From the cell containing the given text, extract its center point as (X, Y) coordinate. 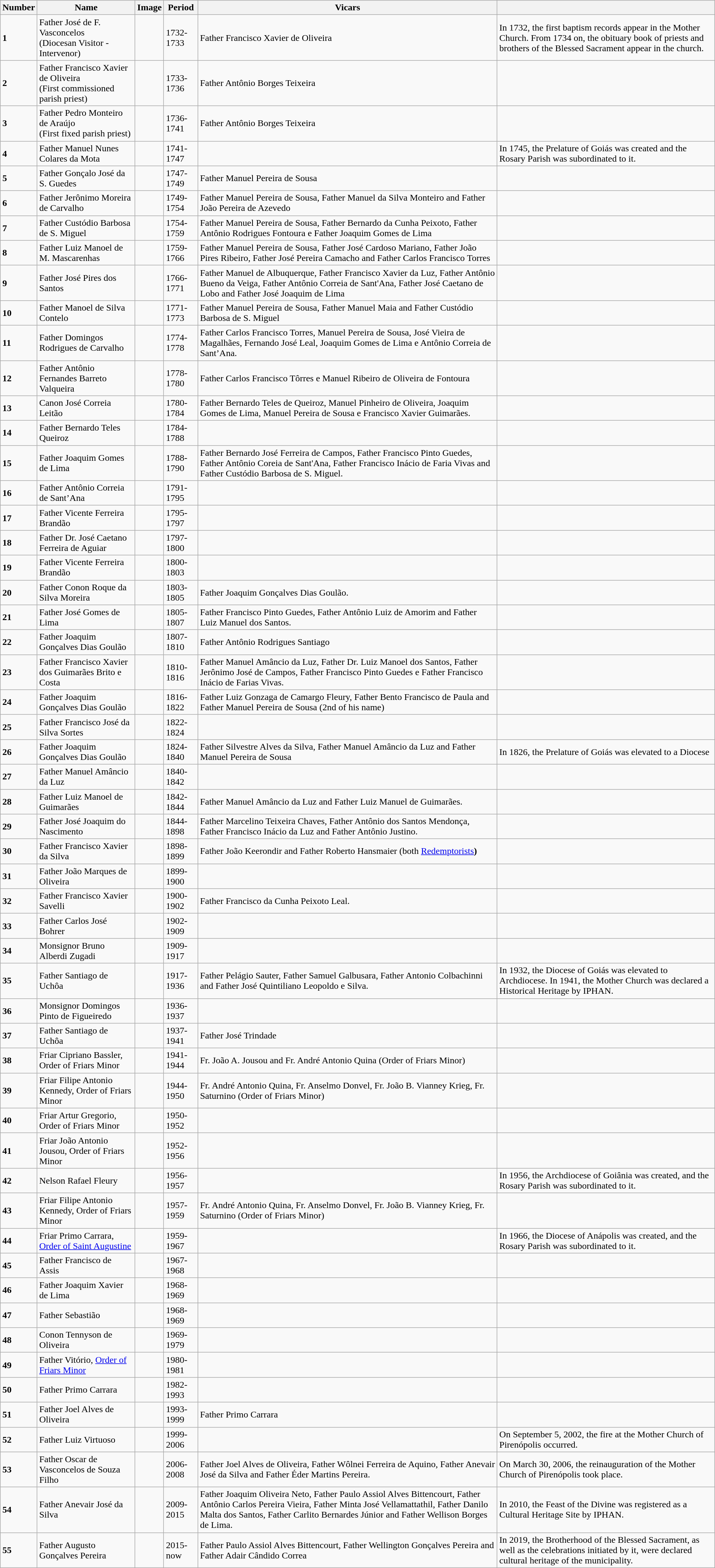
47 (19, 1315)
Nelson Rafael Fleury (86, 1181)
Father Carlos Francisco Tôrres e Manuel Ribeiro de Oliveira de Fontoura (348, 378)
Father José Joaquim do Nascimento (86, 827)
1800-1803 (181, 568)
Father Augusto Gonçalves Pereira (86, 1550)
Vicars (348, 8)
10 (19, 313)
13 (19, 408)
Father Dr. José Caetano Ferreira de Aguiar (86, 543)
Father Francisco Xavier de Oliveira (348, 37)
Fr. João A. Jousou and Fr. André Antonio Quina (Order of Friars Minor) (348, 1061)
1999-2006 (181, 1440)
45 (19, 1265)
Father Francisco Xavier de Oliveira(First commissioned parish priest) (86, 83)
Period (181, 8)
12 (19, 378)
41 (19, 1150)
1969-1979 (181, 1340)
8 (19, 253)
1780-1784 (181, 408)
In 1826, the Prelature of Goiás was elevated to a Diocese (606, 752)
Father Domingos Rodrigues de Carvalho (86, 343)
Number (19, 8)
18 (19, 543)
Father Silvestre Alves da Silva, Father Manuel Amâncio da Luz and Father Manuel Pereira de Sousa (348, 752)
52 (19, 1440)
1810-1816 (181, 672)
In 2010, the Feast of the Divine was registered as a Cultural Heritage Site by IPHAN. (606, 1510)
Father Joaquim Xavier de Lima (86, 1291)
Father José Pires dos Santos (86, 283)
Father Bernardo Teles Queiroz (86, 433)
Monsignor Domingos Pinto de Figueiredo (86, 1011)
1774-1778 (181, 343)
Father José Trindade (348, 1035)
In 1932, the Diocese of Goiás was elevated to Archdiocese. In 1941, the Mother Church was declared a Historical Heritage by IPHAN. (606, 981)
5 (19, 178)
44 (19, 1240)
40 (19, 1120)
Friar Artur Gregorio, Order of Friars Minor (86, 1120)
1980-1981 (181, 1365)
1788-1790 (181, 463)
Father Joel Alves de Oliveira, Father Wôlnei Ferreira de Aquino, Father Anevair José da Silva and Father Éder Martins Pereira. (348, 1469)
19 (19, 568)
14 (19, 433)
34 (19, 951)
Father Manuel Pereira de Sousa, Father Manuel Maia and Father Custódio Barbosa de S. Miguel (348, 313)
15 (19, 463)
42 (19, 1181)
50 (19, 1390)
28 (19, 802)
29 (19, 827)
Monsignor Bruno Alberdi Zugadi (86, 951)
Canon José Correia Leitão (86, 408)
In 2019, the Brotherhood of the Blessed Sacrament, as well as the celebrations initiated by it, were declared cultural heritage of the municipality. (606, 1550)
53 (19, 1469)
1898-1899 (181, 851)
1824-1840 (181, 752)
Father Oscar de Vasconcelos de Souza Filho (86, 1469)
37 (19, 1035)
Father Francisco Xavier dos Guimarães Brito e Costa (86, 672)
1959-1967 (181, 1240)
Friar Primo Carrara, Order of Saint Augustine (86, 1240)
32 (19, 901)
1967-1968 (181, 1265)
27 (19, 776)
1749-1754 (181, 203)
Father Manuel Nunes Colares da Mota (86, 154)
Father Antônio Fernandes Barreto Valqueira (86, 378)
1822-1824 (181, 727)
Father Manuel Pereira de Sousa, Father Bernardo da Cunha Peixoto, Father Antônio Rodrigues Fontoura e Father Joaquim Gomes de Lima (348, 228)
3 (19, 123)
1771-1773 (181, 313)
1936-1937 (181, 1011)
On March 30, 2006, the reinauguration of the Mother Church of Pirenópolis took place. (606, 1469)
1842-1844 (181, 802)
Father Joaquim Gomes de Lima (86, 463)
46 (19, 1291)
On September 5, 2002, the fire at the Mother Church of Pirenópolis occurred. (606, 1440)
1900-1902 (181, 901)
Father Gonçalo José da S. Guedes (86, 178)
1840-1842 (181, 776)
2009-2015 (181, 1510)
Father Luiz Gonzaga de Camargo Fleury, Father Bento Francisco de Paula and Father Manuel Pereira de Sousa (2nd of his name) (348, 702)
Father Manuel Amâncio da Luz (86, 776)
Father Manuel Pereira de Sousa, Father Manuel da Silva Monteiro and Father João Pereira de Azevedo (348, 203)
1941-1944 (181, 1061)
55 (19, 1550)
33 (19, 926)
Father Antônio Correia de Sant’Ana (86, 493)
16 (19, 493)
7 (19, 228)
2006-2008 (181, 1469)
1917-1936 (181, 981)
1805-1807 (181, 617)
1797-1800 (181, 543)
Father Vitório, Order of Friars Minor (86, 1365)
Father Jerônimo Moreira de Carvalho (86, 203)
1736-1741 (181, 123)
1766-1771 (181, 283)
1950-1952 (181, 1120)
20 (19, 592)
Conon Tennyson de Oliveira (86, 1340)
Father Custódio Barbosa de S. Miguel (86, 228)
Father Marcelino Teixeira Chaves, Father Antônio dos Santos Mendonça, Father Francisco Inácio da Luz and Father Antônio Justino. (348, 827)
39 (19, 1090)
Father Anevair José da Silva (86, 1510)
38 (19, 1061)
Father Paulo Assiol Alves Bittencourt, Father Wellington Gonçalves Pereira and Father Adair Cândido Correa (348, 1550)
Father João Marques de Oliveira (86, 876)
Father Joel Alves de Oliveira (86, 1414)
1909-1917 (181, 951)
Father Manuel Pereira de Sousa (348, 178)
1732-1733 (181, 37)
9 (19, 283)
35 (19, 981)
1733-1736 (181, 83)
Father Bernardo Teles de Queiroz, Manuel Pinheiro de Oliveira, Joaquim Gomes de Lima, Manuel Pereira de Sousa e Francisco Xavier Guimarães. (348, 408)
1993-1999 (181, 1414)
1952-1956 (181, 1150)
1795-1797 (181, 518)
Father Conon Roque da Silva Moreira (86, 592)
In 1745, the Prelature of Goiás was created and the Rosary Parish was subordinated to it. (606, 154)
1 (19, 37)
2 (19, 83)
1957-1959 (181, 1210)
49 (19, 1365)
Friar Cipriano Bassler, Order of Friars Minor (86, 1061)
In 1966, the Diocese of Anápolis was created, and the Rosary Parish was subordinated to it. (606, 1240)
Friar João Antonio Jousou, Order of Friars Minor (86, 1150)
Father Joaquim Gonçalves Dias Goulão. (348, 592)
Father Manuel Amâncio da Luz and Father Luiz Manuel de Guimarães. (348, 802)
1807-1810 (181, 642)
30 (19, 851)
36 (19, 1011)
1784-1788 (181, 433)
In 1956, the Archdiocese of Goiânia was created, and the Rosary Parish was subordinated to it. (606, 1181)
Father José Gomes de Lima (86, 617)
6 (19, 203)
51 (19, 1414)
Father João Keerondir and Father Roberto Hansmaier (both Redemptorists) (348, 851)
Father Luiz Manoel de Guimarães (86, 802)
Father Francisco da Cunha Peixoto Leal. (348, 901)
1982-1993 (181, 1390)
1803-1805 (181, 592)
23 (19, 672)
2015-now (181, 1550)
Father Carlos José Bohrer (86, 926)
1899-1900 (181, 876)
Father Francisco de Assis (86, 1265)
Father Francisco José da Silva Sortes (86, 727)
Father Manoel de Silva Contelo (86, 313)
54 (19, 1510)
1791-1795 (181, 493)
Father José de F. Vasconcelos(Diocesan Visitor - Intervenor) (86, 37)
26 (19, 752)
1778-1780 (181, 378)
Father Francisco Xavier da Silva (86, 851)
25 (19, 727)
Father Sebastião (86, 1315)
1747-1749 (181, 178)
Father Antônio Rodrigues Santiago (348, 642)
1741-1747 (181, 154)
Name (86, 8)
1956-1957 (181, 1181)
24 (19, 702)
Image (150, 8)
Father Luiz Manoel de M. Mascarenhas (86, 253)
1816-1822 (181, 702)
48 (19, 1340)
Father Luiz Virtuoso (86, 1440)
21 (19, 617)
Father Pedro Monteiro de Araújo(First fixed parish priest) (86, 123)
Father Pelágio Sauter, Father Samuel Galbusara, Father Antonio Colbachinni and Father José Quintiliano Leopoldo e Silva. (348, 981)
4 (19, 154)
1944-1950 (181, 1090)
1754-1759 (181, 228)
1759-1766 (181, 253)
1937-1941 (181, 1035)
1902-1909 (181, 926)
31 (19, 876)
17 (19, 518)
Father Francisco Xavier Savelli (86, 901)
1844-1898 (181, 827)
43 (19, 1210)
11 (19, 343)
Father Francisco Pinto Guedes, Father Antônio Luiz de Amorim and Father Luiz Manuel dos Santos. (348, 617)
22 (19, 642)
